Return [X, Y] of the center of cell containing provided text 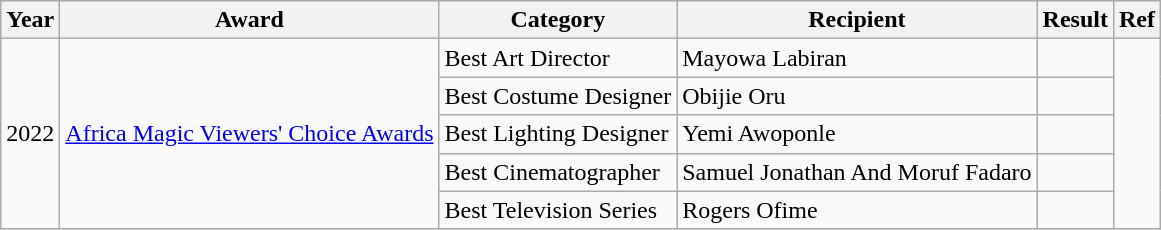
2022 [30, 134]
Best Lighting Designer [558, 134]
Africa Magic Viewers' Choice Awards [250, 134]
Best Art Director [558, 58]
Obijie Oru [857, 96]
Recipient [857, 20]
Rogers Ofime [857, 210]
Samuel Jonathan And Moruf Fadaro [857, 172]
Yemi Awoponle [857, 134]
Ref [1136, 20]
Result [1075, 20]
Year [30, 20]
Mayowa Labiran [857, 58]
Category [558, 20]
Best Costume Designer [558, 96]
Best Cinematographer [558, 172]
Best Television Series [558, 210]
Award [250, 20]
